Return (X, Y) of the center of cell containing provided text 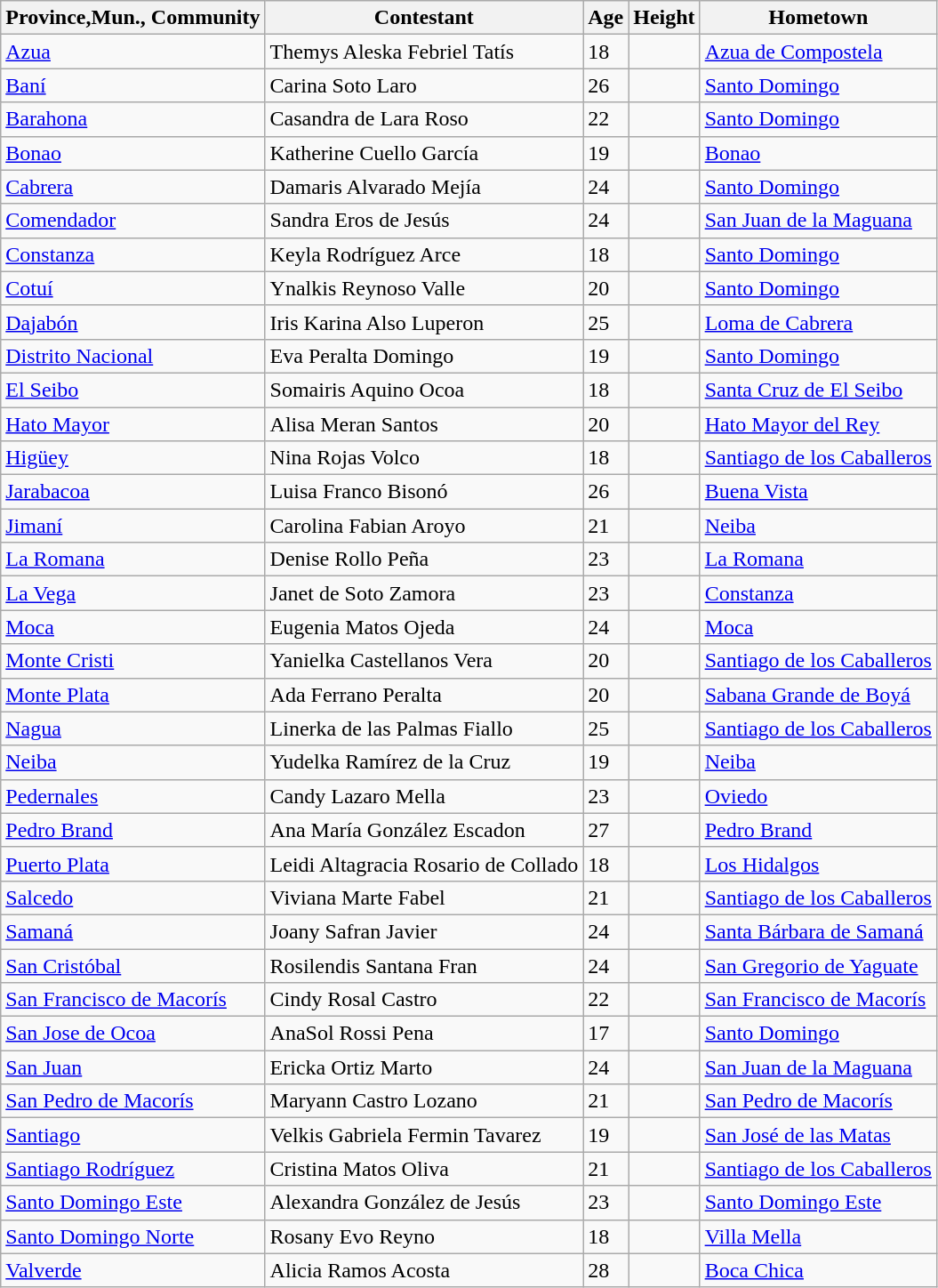
Nina Rojas Volco (424, 458)
Hato Mayor (133, 424)
Santiago (133, 1135)
Maryann Castro Lozano (424, 1101)
Janet de Soto Zamora (424, 593)
Higüey (133, 458)
Los Hidalgos (818, 864)
Hometown (818, 18)
Alicia Ramos Acosta (424, 1270)
Cotuí (133, 288)
Luisa Franco Bisonó (424, 492)
Monte Plata (133, 695)
Casandra de Lara Roso (424, 119)
Sandra Eros de Jesús (424, 221)
Carina Soto Laro (424, 85)
Nagua (133, 729)
Iris Karina Also Luperon (424, 322)
Alisa Meran Santos (424, 424)
Hato Mayor del Rey (818, 424)
Themys Aleska Febriel Tatís (424, 52)
Sabana Grande de Boyá (818, 695)
Yudelka Ramírez de la Cruz (424, 762)
Katherine Cuello García (424, 153)
Damaris Alvarado Mejía (424, 187)
Height (664, 18)
Samaná (133, 931)
Leidi Altagracia Rosario de Collado (424, 864)
Santa Bárbara de Samaná (818, 931)
Comendador (133, 221)
Loma de Cabrera (818, 322)
Azua (133, 52)
El Seibo (133, 390)
San Juan (133, 1067)
Somairis Aquino Ocoa (424, 390)
Cindy Rosal Castro (424, 1000)
Boca Chica (818, 1270)
Santa Cruz de El Seibo (818, 390)
Ana María González Escadon (424, 830)
Eva Peralta Domingo (424, 356)
Santiago Rodríguez (133, 1169)
Province,Mun., Community (133, 18)
Baní (133, 85)
Puerto Plata (133, 864)
La Vega (133, 593)
Age (606, 18)
Buena Vista (818, 492)
Carolina Fabian Aroyo (424, 526)
Jarabacoa (133, 492)
Rosany Evo Reyno (424, 1236)
AnaSol Rossi Pena (424, 1034)
Rosilendis Santana Fran (424, 965)
Azua de Compostela (818, 52)
Distrito Nacional (133, 356)
Salcedo (133, 898)
Viviana Marte Fabel (424, 898)
Jimaní (133, 526)
Ada Ferrano Peralta (424, 695)
Yanielka Castellanos Vera (424, 661)
Contestant (424, 18)
27 (606, 830)
Villa Mella (818, 1236)
Dajabón (133, 322)
Oviedo (818, 796)
Keyla Rodríguez Arce (424, 254)
Eugenia Matos Ojeda (424, 627)
Alexandra González de Jesús (424, 1203)
Santo Domingo Norte (133, 1236)
San José de las Matas (818, 1135)
San Jose de Ocoa (133, 1034)
Barahona (133, 119)
Cabrera (133, 187)
Monte Cristi (133, 661)
Velkis Gabriela Fermin Tavarez (424, 1135)
28 (606, 1270)
Candy Lazaro Mella (424, 796)
17 (606, 1034)
Joany Safran Javier (424, 931)
Linerka de las Palmas Fiallo (424, 729)
Cristina Matos Oliva (424, 1169)
Valverde (133, 1270)
Ynalkis Reynoso Valle (424, 288)
San Gregorio de Yaguate (818, 965)
Pedernales (133, 796)
Denise Rollo Peña (424, 559)
San Cristóbal (133, 965)
Ericka Ortiz Marto (424, 1067)
